Detect which cell encompasses the target text, then output its (X, Y) center coordinate. 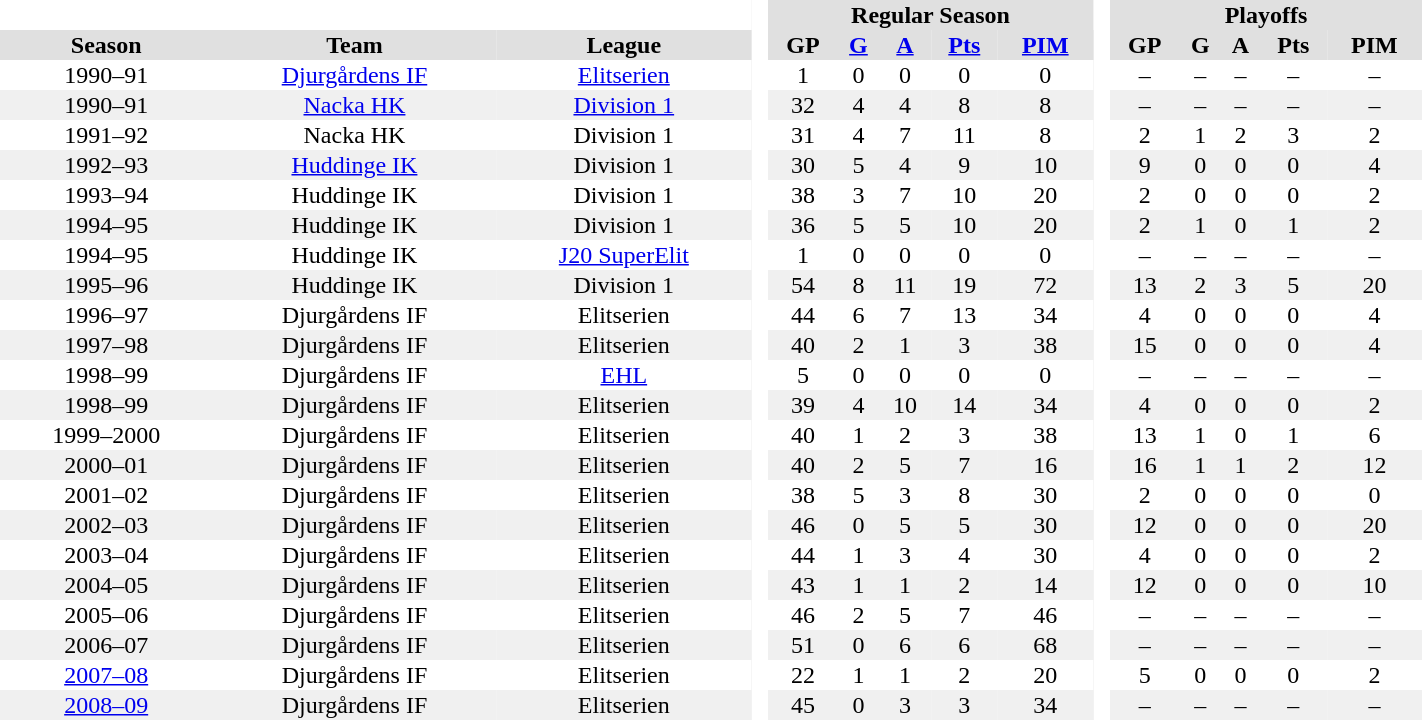
EHL (624, 375)
2001–02 (106, 495)
1992–93 (106, 165)
2002–03 (106, 525)
Team (354, 45)
31 (802, 135)
2000–01 (106, 465)
15 (1144, 345)
39 (802, 405)
68 (1046, 645)
Playoffs (1266, 15)
22 (802, 675)
1996–97 (106, 315)
19 (964, 285)
36 (802, 225)
2004–05 (106, 585)
43 (802, 585)
2005–06 (106, 615)
1993–94 (106, 195)
2003–04 (106, 555)
2007–08 (106, 675)
2006–07 (106, 645)
51 (802, 645)
1991–92 (106, 135)
1999–2000 (106, 435)
45 (802, 705)
J20 SuperElit (624, 255)
1995–96 (106, 285)
Regular Season (930, 15)
32 (802, 105)
54 (802, 285)
1997–98 (106, 345)
League (624, 45)
2008–09 (106, 705)
72 (1046, 285)
Season (106, 45)
